Locate the cell with the specified text and output its (X, Y) center coordinate. 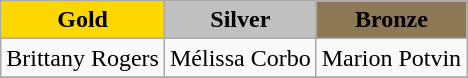
Bronze (391, 20)
Marion Potvin (391, 58)
Silver (240, 20)
Gold (83, 20)
Mélissa Corbo (240, 58)
Brittany Rogers (83, 58)
